Locate the cell with the specified text and output its [X, Y] center coordinate. 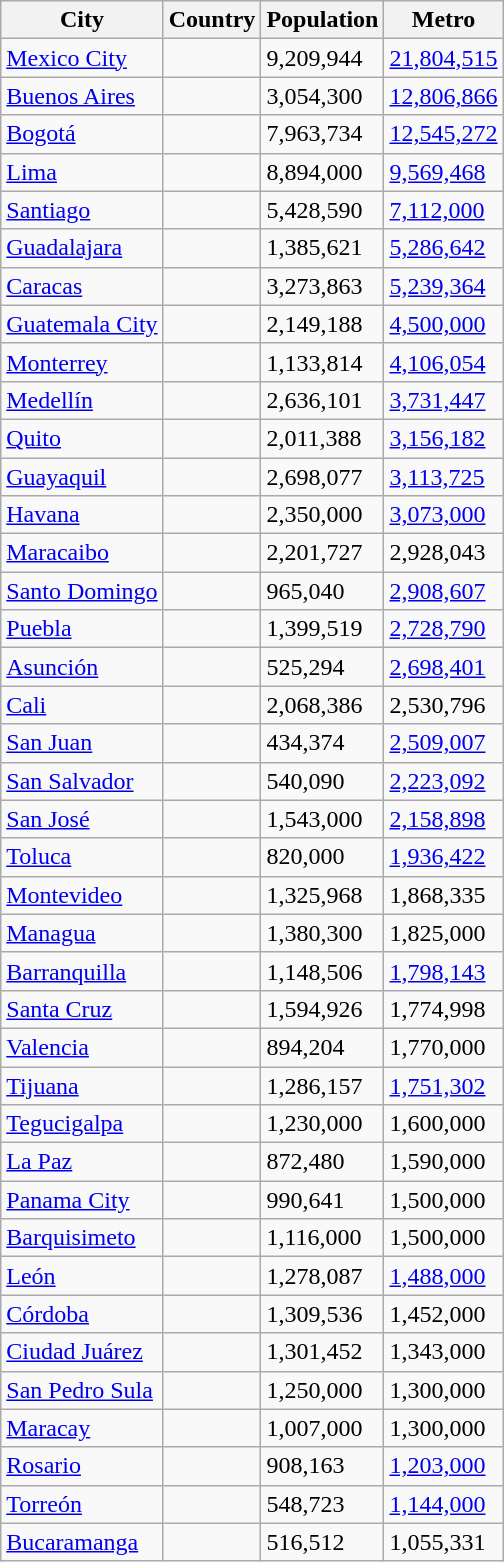
2,636,101 [322, 400]
Rosario [82, 1466]
1,488,000 [444, 1276]
3,156,182 [444, 438]
9,569,468 [444, 172]
1,203,000 [444, 1466]
Barranquilla [82, 971]
9,209,944 [322, 58]
3,113,725 [444, 477]
990,641 [322, 1200]
Population [322, 20]
2,201,727 [322, 553]
Santiago [82, 210]
Guatemala City [82, 324]
1,144,000 [444, 1504]
1,278,087 [322, 1276]
City [82, 20]
872,480 [322, 1162]
2,530,796 [444, 705]
434,374 [322, 743]
Torreón [82, 1504]
Montevideo [82, 895]
León [82, 1276]
3,273,863 [322, 286]
4,106,054 [444, 362]
2,908,607 [444, 591]
1,543,000 [322, 819]
5,239,364 [444, 286]
965,040 [322, 591]
1,868,335 [444, 895]
Santo Domingo [82, 591]
Havana [82, 515]
1,751,302 [444, 1085]
8,894,000 [322, 172]
Puebla [82, 629]
Country [212, 20]
1,133,814 [322, 362]
Tijuana [82, 1085]
Quito [82, 438]
1,055,331 [444, 1542]
1,007,000 [322, 1428]
1,936,422 [444, 857]
525,294 [322, 667]
1,148,506 [322, 971]
1,770,000 [444, 1047]
Metro [444, 20]
1,380,300 [322, 933]
1,590,000 [444, 1162]
Guadalajara [82, 248]
San Juan [82, 743]
Panama City [82, 1200]
La Paz [82, 1162]
3,073,000 [444, 515]
San Pedro Sula [82, 1390]
820,000 [322, 857]
Santa Cruz [82, 1009]
540,090 [322, 781]
Managua [82, 933]
Toluca [82, 857]
12,806,866 [444, 96]
1,594,926 [322, 1009]
2,350,000 [322, 515]
12,545,272 [444, 134]
1,116,000 [322, 1238]
Ciudad Juárez [82, 1352]
1,452,000 [444, 1314]
Bogotá [82, 134]
2,698,077 [322, 477]
Monterrey [82, 362]
1,250,000 [322, 1390]
21,804,515 [444, 58]
1,309,536 [322, 1314]
1,774,998 [444, 1009]
Buenos Aires [82, 96]
Bucaramanga [82, 1542]
2,149,188 [322, 324]
1,343,000 [444, 1352]
2,223,092 [444, 781]
7,112,000 [444, 210]
1,286,157 [322, 1085]
Medellín [82, 400]
Valencia [82, 1047]
Lima [82, 172]
1,301,452 [322, 1352]
908,163 [322, 1466]
Córdoba [82, 1314]
Guayaquil [82, 477]
1,399,519 [322, 629]
1,798,143 [444, 971]
Maracaibo [82, 553]
1,825,000 [444, 933]
2,068,386 [322, 705]
Caracas [82, 286]
San José [82, 819]
2,928,043 [444, 553]
548,723 [322, 1504]
894,204 [322, 1047]
Barquisimeto [82, 1238]
1,600,000 [444, 1124]
3,054,300 [322, 96]
5,286,642 [444, 248]
Cali [82, 705]
Asunción [82, 667]
1,385,621 [322, 248]
2,698,401 [444, 667]
2,011,388 [322, 438]
1,325,968 [322, 895]
5,428,590 [322, 210]
516,512 [322, 1542]
Mexico City [82, 58]
3,731,447 [444, 400]
San Salvador [82, 781]
2,509,007 [444, 743]
Maracay [82, 1428]
1,230,000 [322, 1124]
7,963,734 [322, 134]
2,728,790 [444, 629]
2,158,898 [444, 819]
4,500,000 [444, 324]
Tegucigalpa [82, 1124]
